For the text-containing cell, return its midpoint in [x, y] coordinate format. 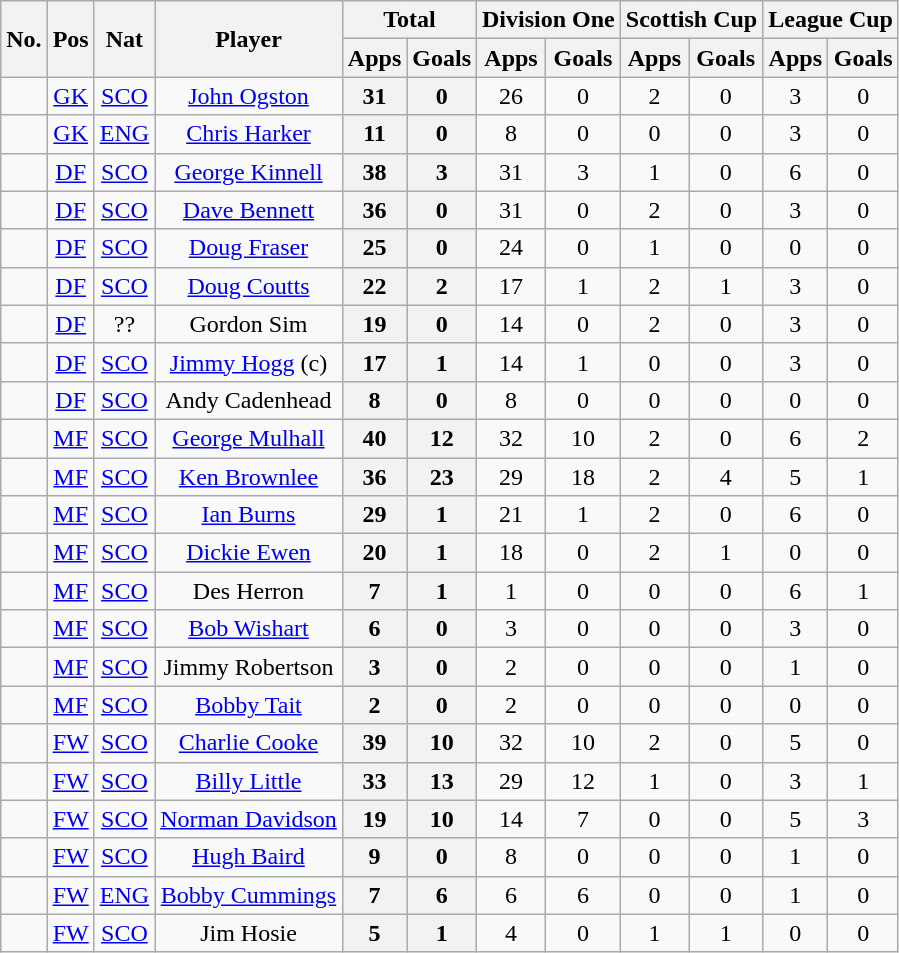
38 [374, 172]
George Mulhall [249, 438]
Bob Wishart [249, 629]
George Kinnell [249, 172]
Jimmy Hogg (c) [249, 362]
Billy Little [249, 781]
9 [374, 857]
33 [374, 781]
40 [374, 438]
Des Herron [249, 591]
Nat [124, 39]
?? [124, 324]
Dickie Ewen [249, 553]
Ken Brownlee [249, 477]
Bobby Tait [249, 705]
Norman Davidson [249, 819]
Bobby Cummings [249, 895]
22 [374, 286]
Division One [549, 20]
Andy Cadenhead [249, 400]
23 [442, 477]
20 [374, 553]
11 [374, 134]
21 [512, 515]
Ian Burns [249, 515]
26 [512, 96]
24 [512, 248]
Gordon Sim [249, 324]
Doug Coutts [249, 286]
Charlie Cooke [249, 743]
League Cup [831, 20]
Jimmy Robertson [249, 667]
13 [442, 781]
25 [374, 248]
Dave Bennett [249, 210]
No. [24, 39]
Total [409, 20]
John Ogston [249, 96]
Doug Fraser [249, 248]
Chris Harker [249, 134]
Player [249, 39]
Hugh Baird [249, 857]
Scottish Cup [691, 20]
Jim Hosie [249, 933]
39 [374, 743]
Pos [70, 39]
